Detect which cell encompasses the target text, then output its [X, Y] center coordinate. 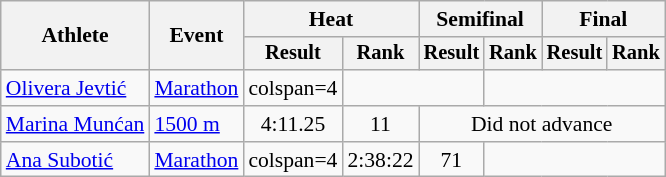
Marathon [196, 88]
Final [604, 19]
Event [196, 36]
11 [380, 124]
4:11.25 [292, 124]
Did not advance [542, 124]
Marina Munćan [76, 124]
Semifinal [480, 19]
colspan=4 [292, 88]
Olivera Jevtić [76, 88]
Heat [330, 19]
1500 m [196, 124]
Athlete [76, 36]
